Return (x, y) of the center of cell containing provided text 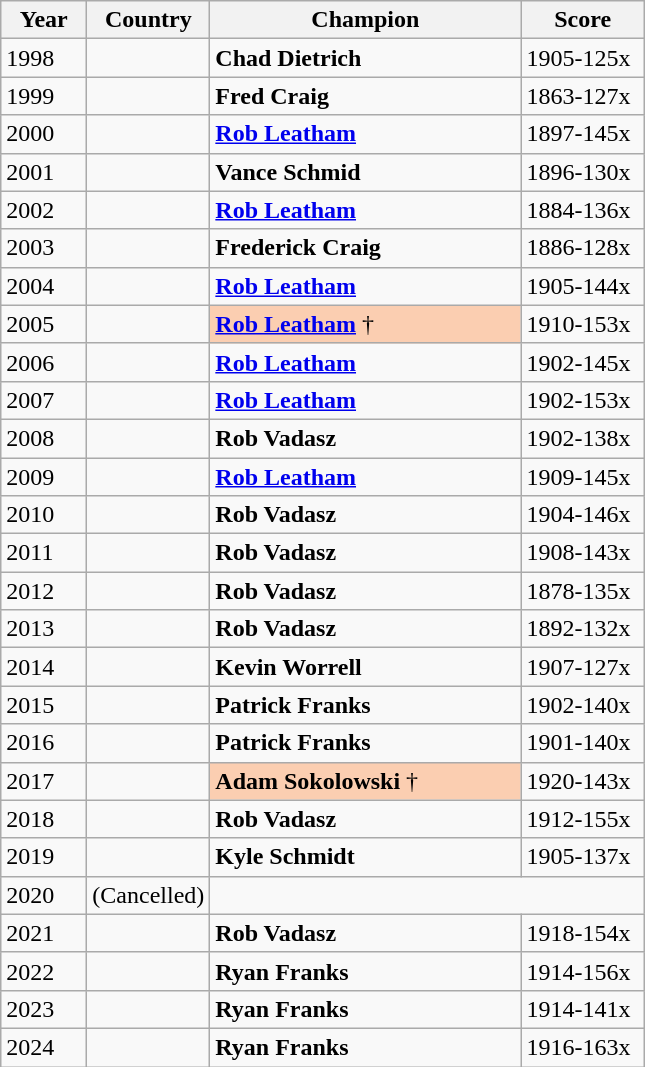
Kyle Schmidt (366, 857)
2013 (44, 629)
Vance Schmid (366, 172)
2023 (44, 1009)
2005 (44, 324)
Champion (366, 20)
1902-145x (583, 362)
2009 (44, 477)
1897-145x (583, 134)
Score (583, 20)
2006 (44, 362)
1916-163x (583, 1047)
1902-138x (583, 438)
1914-156x (583, 971)
1908-143x (583, 553)
1886-128x (583, 248)
Rob Leatham † (366, 324)
1905-144x (583, 286)
Frederick Craig (366, 248)
Chad Dietrich (366, 58)
1863-127x (583, 96)
1905-137x (583, 857)
2012 (44, 591)
2014 (44, 667)
1999 (44, 96)
Year (44, 20)
2021 (44, 933)
2002 (44, 210)
2000 (44, 134)
1901-140x (583, 743)
2016 (44, 743)
2020 (44, 895)
1909-145x (583, 477)
1907-127x (583, 667)
2022 (44, 971)
Fred Craig (366, 96)
1914-141x (583, 1009)
Kevin Worrell (366, 667)
2017 (44, 781)
2015 (44, 705)
1912-155x (583, 819)
2007 (44, 400)
1905-125x (583, 58)
2003 (44, 248)
1998 (44, 58)
2008 (44, 438)
2019 (44, 857)
1902-153x (583, 400)
2018 (44, 819)
1896-130x (583, 172)
1884-136x (583, 210)
2004 (44, 286)
1918-154x (583, 933)
Country (148, 20)
Adam Sokolowski † (366, 781)
2001 (44, 172)
(Cancelled) (148, 895)
1892-132x (583, 629)
1920-143x (583, 781)
1904-146x (583, 515)
2010 (44, 515)
1902-140x (583, 705)
1878-135x (583, 591)
2011 (44, 553)
1910-153x (583, 324)
2024 (44, 1047)
